Determine the [x, y] coordinate at the center of the cell enclosing the given text.  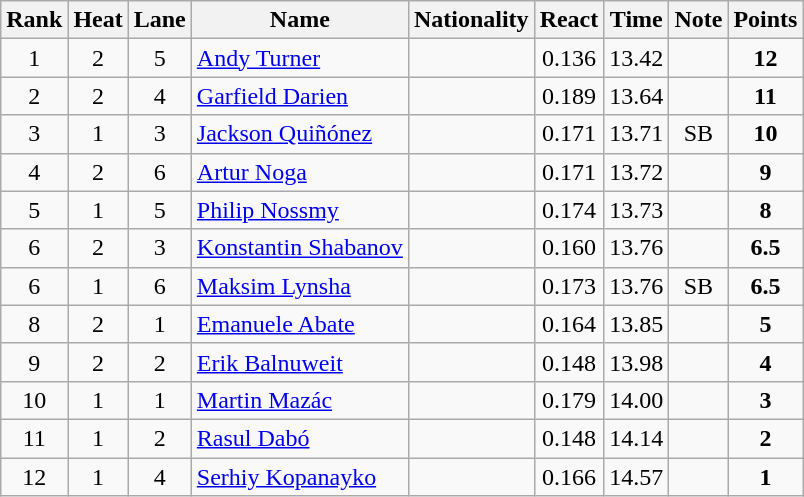
Rasul Dabó [300, 438]
13.71 [636, 134]
Garfield Darien [300, 96]
0.164 [569, 324]
Emanuele Abate [300, 324]
Nationality [471, 20]
13.73 [636, 210]
13.85 [636, 324]
0.160 [569, 248]
0.136 [569, 58]
0.173 [569, 286]
14.14 [636, 438]
Name [300, 20]
Erik Balnuweit [300, 362]
14.57 [636, 477]
React [569, 20]
Martin Mazác [300, 400]
0.166 [569, 477]
Serhiy Kopanayko [300, 477]
Heat [98, 20]
13.98 [636, 362]
Andy Turner [300, 58]
Rank [34, 20]
0.179 [569, 400]
Lane [160, 20]
Philip Nossmy [300, 210]
13.72 [636, 172]
0.174 [569, 210]
13.64 [636, 96]
13.42 [636, 58]
14.00 [636, 400]
0.189 [569, 96]
Note [698, 20]
Points [766, 20]
Maksim Lynsha [300, 286]
Konstantin Shabanov [300, 248]
Jackson Quiñónez [300, 134]
Time [636, 20]
Artur Noga [300, 172]
